Provide the (x, y) coordinate of the cell's center where the given text is located.  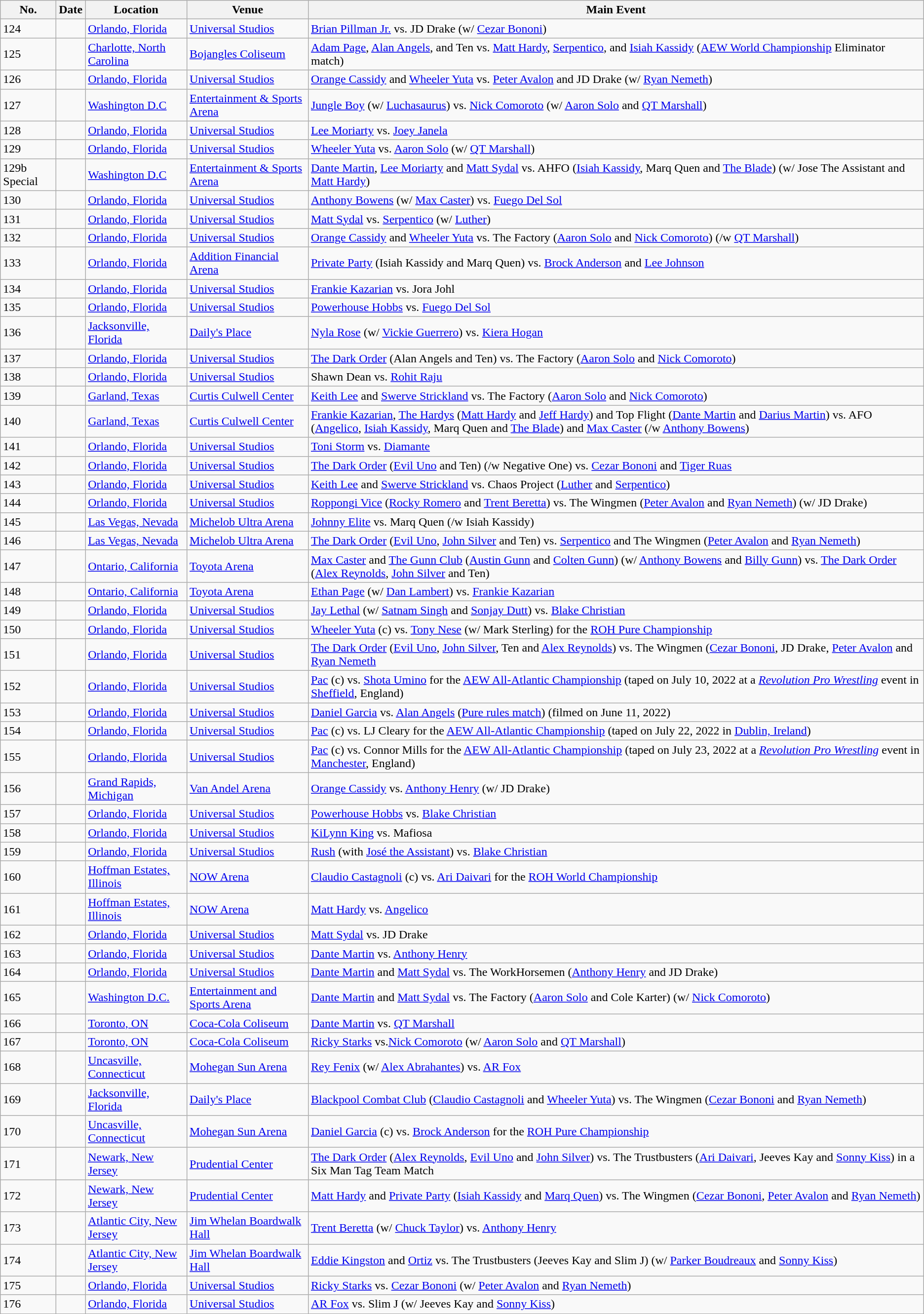
The Dark Order (Alan Angels and Ten) vs. The Factory (Aaron Solo and Nick Comoroto) (616, 358)
173 (29, 1228)
Eddie Kingston and Ortiz vs. The Trustbusters (Jeeves Kay and Slim J) (w/ Parker Boudreaux and Sonny Kiss) (616, 1260)
Toni Storm vs. Diamante (616, 447)
168 (29, 1067)
Dante Martin and Matt Sydal vs. The WorkHorsemen (Anthony Henry and JD Drake) (616, 972)
Date (71, 10)
Bojangles Coliseum (248, 54)
Matt Sydal vs. Serpentico (w/ Luther) (616, 219)
Adam Page, Alan Angels, and Ten vs. Matt Hardy, Serpentico, and Isiah Kassidy (AEW World Championship Eliminator match) (616, 54)
141 (29, 447)
143 (29, 484)
146 (29, 541)
158 (29, 833)
No. (29, 10)
Rey Fenix (w/ Alex Abrahantes) vs. AR Fox (616, 1067)
145 (29, 522)
Dante Martin, Lee Moriarty and Matt Sydal vs. AHFO (Isiah Kassidy, Marq Quen and The Blade) (w/ Jose The Assistant and Matt Hardy) (616, 175)
144 (29, 503)
Keith Lee and Swerve Strickland vs. The Factory (Aaron Solo and Nick Comoroto) (616, 396)
Powerhouse Hobbs vs. Blake Christian (616, 814)
163 (29, 953)
Powerhouse Hobbs vs. Fuego Del Sol (616, 308)
169 (29, 1100)
Matt Hardy and Private Party (Isiah Kassidy and Marq Quen) vs. The Wingmen (Cezar Bononi, Peter Avalon and Ryan Nemeth) (616, 1196)
Wheeler Yuta (c) vs. Tony Nese (w/ Mark Sterling) for the ROH Pure Championship (616, 629)
Matt Sydal vs. JD Drake (616, 934)
131 (29, 219)
157 (29, 814)
Brian Pillman Jr. vs. JD Drake (w/ Cezar Bononi) (616, 29)
152 (29, 687)
Lee Moriarty vs. Joey Janela (616, 130)
Pac (c) vs. Connor Mills for the AEW All-Atlantic Championship (taped on July 23, 2022 at a Revolution Pro Wrestling event in Manchester, England) (616, 756)
174 (29, 1260)
140 (29, 422)
150 (29, 629)
151 (29, 655)
126 (29, 79)
129 (29, 149)
Dante Martin and Matt Sydal vs. The Factory (Aaron Solo and Cole Karter) (w/ Nick Comoroto) (616, 997)
161 (29, 909)
165 (29, 997)
127 (29, 105)
Roppongi Vice (Rocky Romero and Trent Beretta) vs. The Wingmen (Peter Avalon and Ryan Nemeth) (w/ JD Drake) (616, 503)
175 (29, 1285)
Jungle Boy (w/ Luchasaurus) vs. Nick Comoroto (w/ Aaron Solo and QT Marshall) (616, 105)
Daniel Garcia vs. Alan Angels (Pure rules match) (filmed on June 11, 2022) (616, 712)
Frankie Kazarian vs. Jora Johl (616, 289)
Washington D.C. (136, 997)
147 (29, 566)
The Dark Order (Evil Uno, John Silver and Ten) vs. Serpentico and The Wingmen (Peter Avalon and Ryan Nemeth) (616, 541)
162 (29, 934)
124 (29, 29)
164 (29, 972)
KiLynn King vs. Mafiosa (616, 833)
129b Special (29, 175)
Ricky Starks vs. Cezar Bononi (w/ Peter Avalon and Ryan Nemeth) (616, 1285)
Location (136, 10)
170 (29, 1131)
The Dark Order (Evil Uno and Ten) (/w Negative One) vs. Cezar Bononi and Tiger Ruas (616, 465)
Claudio Castagnoli (c) vs. Ari Daivari for the ROH World Championship (616, 877)
Addition Financial Arena (248, 263)
176 (29, 1304)
154 (29, 731)
Rush (with José the Assistant) vs. Blake Christian (616, 851)
Ethan Page (w/ Dan Lambert) vs. Frankie Kazarian (616, 591)
Venue (248, 10)
137 (29, 358)
Johnny Elite vs. Marq Quen (/w Isiah Kassidy) (616, 522)
Orange Cassidy and Wheeler Yuta vs. The Factory (Aaron Solo and Nick Comoroto) (/w QT Marshall) (616, 237)
Max Caster and The Gunn Club (Austin Gunn and Colten Gunn) (w/ Anthony Bowens and Billy Gunn) vs. The Dark Order (Alex Reynolds, John Silver and Ten) (616, 566)
Jay Lethal (w/ Satnam Singh and Sonjay Dutt) vs. Blake Christian (616, 610)
Keith Lee and Swerve Strickland vs. Chaos Project (Luther and Serpentico) (616, 484)
Shawn Dean vs. Rohit Raju (616, 377)
Charlotte, North Carolina (136, 54)
155 (29, 756)
Van Andel Arena (248, 789)
Daniel Garcia (c) vs. Brock Anderson for the ROH Pure Championship (616, 1131)
Main Event (616, 10)
Orange Cassidy and Wheeler Yuta vs. Peter Avalon and JD Drake (w/ Ryan Nemeth) (616, 79)
Blackpool Combat Club (Claudio Castagnoli and Wheeler Yuta) vs. The Wingmen (Cezar Bononi and Ryan Nemeth) (616, 1100)
138 (29, 377)
Trent Beretta (w/ Chuck Taylor) vs. Anthony Henry (616, 1228)
AR Fox vs. Slim J (w/ Jeeves Kay and Sonny Kiss) (616, 1304)
Pac (c) vs. Shota Umino for the AEW All-Atlantic Championship (taped on July 10, 2022 at a Revolution Pro Wrestling event in Sheffield, England) (616, 687)
139 (29, 396)
125 (29, 54)
153 (29, 712)
The Dark Order (Alex Reynolds, Evil Uno and John Silver) vs. The Trustbusters (Ari Daivari, Jeeves Kay and Sonny Kiss) in a Six Man Tag Team Match (616, 1164)
Pac (c) vs. LJ Cleary for the AEW All-Atlantic Championship (taped on July 22, 2022 in Dublin, Ireland) (616, 731)
Wheeler Yuta vs. Aaron Solo (w/ QT Marshall) (616, 149)
Ricky Starks vs.Nick Comoroto (w/ Aaron Solo and QT Marshall) (616, 1042)
159 (29, 851)
Dante Martin vs. QT Marshall (616, 1023)
166 (29, 1023)
Matt Hardy vs. Angelico (616, 909)
149 (29, 610)
167 (29, 1042)
Private Party (Isiah Kassidy and Marq Quen) vs. Brock Anderson and Lee Johnson (616, 263)
Orange Cassidy vs. Anthony Henry (w/ JD Drake) (616, 789)
Entertainment and Sports Arena (248, 997)
148 (29, 591)
Anthony Bowens (w/ Max Caster) vs. Fuego Del Sol (616, 200)
Dante Martin vs. Anthony Henry (616, 953)
128 (29, 130)
The Dark Order (Evil Uno, John Silver, Ten and Alex Reynolds) vs. The Wingmen (Cezar Bononi, JD Drake, Peter Avalon and Ryan Nemeth (616, 655)
142 (29, 465)
156 (29, 789)
136 (29, 333)
135 (29, 308)
172 (29, 1196)
Nyla Rose (w/ Vickie Guerrero) vs. Kiera Hogan (616, 333)
132 (29, 237)
160 (29, 877)
134 (29, 289)
171 (29, 1164)
Grand Rapids, Michigan (136, 789)
130 (29, 200)
133 (29, 263)
